Find where the given text appears and provide that cell's center as (x, y) coordinate. 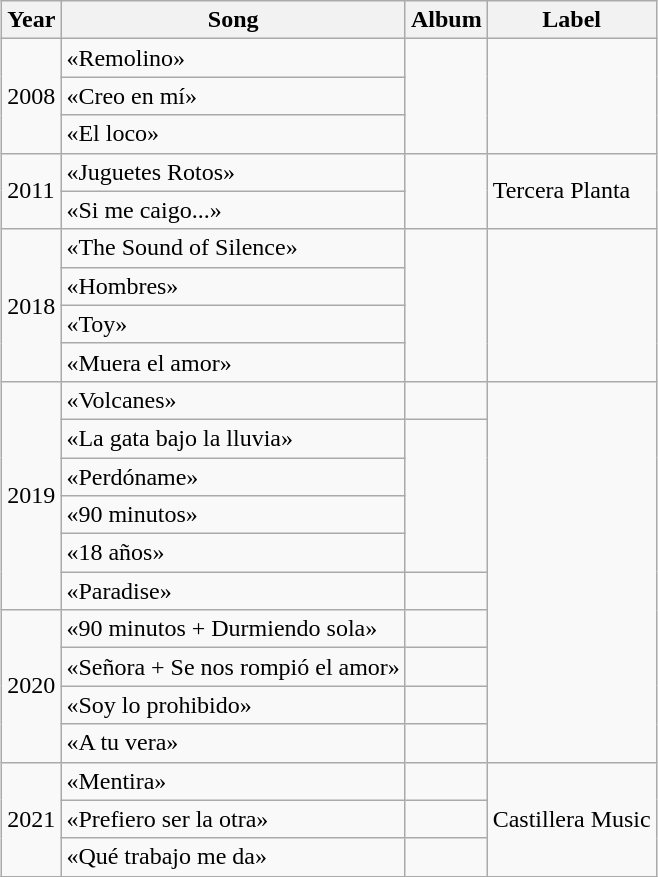
«Creo en mí» (234, 96)
Album (446, 20)
Label (572, 20)
2021 (32, 819)
2018 (32, 305)
«Paradise» (234, 591)
2020 (32, 686)
«Toy» (234, 324)
«Hombres» (234, 286)
«Muera el amor» (234, 362)
Castillera Music (572, 819)
«A tu vera» (234, 743)
«Perdóname» (234, 477)
«18 años» (234, 553)
«Señora + Se nos rompió el amor» (234, 667)
2019 (32, 495)
«El loco» (234, 134)
Year (32, 20)
«Juguetes Rotos» (234, 172)
«Remolino» (234, 58)
2011 (32, 191)
«Prefiero ser la otra» (234, 819)
2008 (32, 96)
«The Sound of Silence» (234, 248)
Song (234, 20)
«90 minutos» (234, 515)
«Si me caigo...» (234, 210)
«La gata bajo la lluvia» (234, 438)
Tercera Planta (572, 191)
«Qué trabajo me da» (234, 857)
«90 minutos + Durmiendo sola» (234, 629)
«Volcanes» (234, 400)
«Mentira» (234, 781)
«Soy lo prohibido» (234, 705)
